Identify which cell holds the provided text, then report its [X, Y] central coordinate. 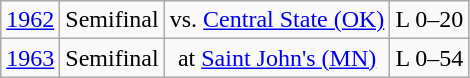
1963 [30, 58]
vs. Central State (OK) [277, 20]
L 0–20 [430, 20]
1962 [30, 20]
L 0–54 [430, 58]
at Saint John's (MN) [277, 58]
